Identify which cell holds the provided text, then report its (X, Y) central coordinate. 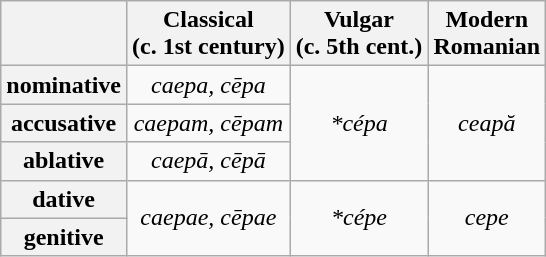
caepam, cēpam (208, 123)
cepe (487, 218)
dative (64, 199)
ablative (64, 161)
caepa, cēpa (208, 85)
accusative (64, 123)
ceapă (487, 123)
Classical (c. 1st century) (208, 34)
caepā, cēpā (208, 161)
nominative (64, 85)
genitive (64, 237)
*cépe (359, 218)
Vulgar(c. 5th cent.) (359, 34)
caepae, cēpae (208, 218)
ModernRomanian (487, 34)
*cépa (359, 123)
